Return the (X, Y) coordinate for the center point of the cell that contains the specified text.  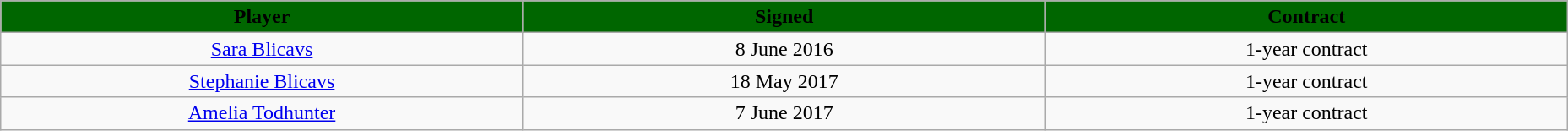
18 May 2017 (784, 81)
Player (262, 17)
Signed (784, 17)
Contract (1307, 17)
Stephanie Blicavs (262, 81)
7 June 2017 (784, 113)
Amelia Todhunter (262, 113)
Sara Blicavs (262, 49)
8 June 2016 (784, 49)
